Search for the cell housing the specified text and yield its (x, y) center coordinate. 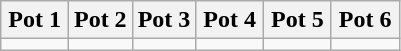
Pot 2 (100, 20)
Pot 4 (230, 20)
Pot 3 (164, 20)
Pot 1 (35, 20)
Pot 5 (298, 20)
Pot 6 (365, 20)
